Search for the cell housing the specified text and yield its (x, y) center coordinate. 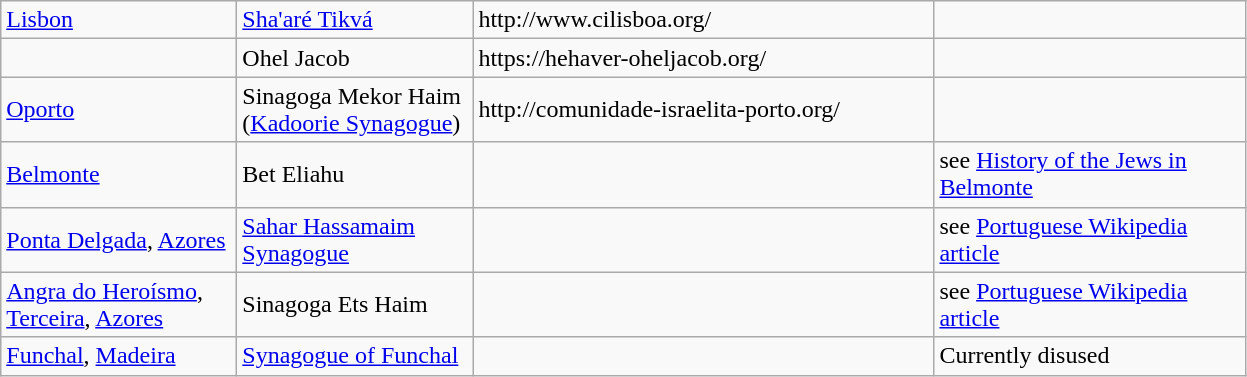
Sha'aré Tikvá (355, 20)
Bet Eliahu (355, 174)
Currently disused (1090, 356)
Synagogue of Funchal (355, 356)
Ohel Jacob (355, 58)
http://www.cilisboa.org/ (704, 20)
Oporto (119, 110)
Sinagoga Ets Haim (355, 304)
Lisbon (119, 20)
http://comunidade-israelita-porto.org/ (704, 110)
Sahar Hassamaim Synagogue (355, 240)
Belmonte (119, 174)
see History of the Jews in Belmonte (1090, 174)
https://hehaver-oheljacob.org/ (704, 58)
Ponta Delgada, Azores (119, 240)
Funchal, Madeira (119, 356)
Angra do Heroísmo, Terceira, Azores (119, 304)
Sinagoga Mekor Haim (Kadoorie Synagogue) (355, 110)
